Extract the [X, Y] coordinate from the center of the cell holding the provided text.  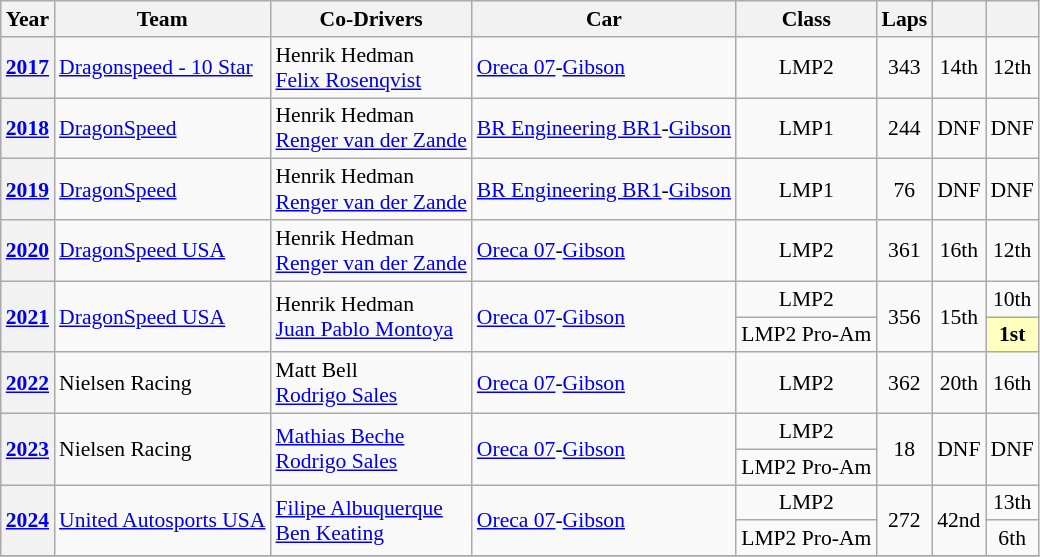
13th [1012, 503]
343 [904, 68]
2023 [28, 450]
272 [904, 520]
244 [904, 128]
10th [1012, 299]
1st [1012, 335]
42nd [958, 520]
14th [958, 68]
Matt Bell Rodrigo Sales [370, 384]
20th [958, 384]
6th [1012, 539]
United Autosports USA [162, 520]
18 [904, 450]
2020 [28, 250]
356 [904, 316]
Henrik Hedman Juan Pablo Montoya [370, 316]
2022 [28, 384]
2019 [28, 190]
Dragonspeed - 10 Star [162, 68]
Team [162, 19]
Year [28, 19]
Filipe Albuquerque Ben Keating [370, 520]
Car [604, 19]
Henrik Hedman Felix Rosenqvist [370, 68]
Co-Drivers [370, 19]
2024 [28, 520]
76 [904, 190]
15th [958, 316]
Class [806, 19]
2021 [28, 316]
Mathias Beche Rodrigo Sales [370, 450]
2018 [28, 128]
Laps [904, 19]
2017 [28, 68]
362 [904, 384]
361 [904, 250]
